Identify which cell holds the provided text, then report its [X, Y] central coordinate. 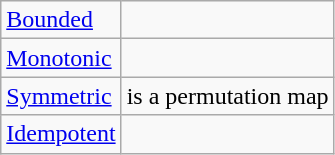
Symmetric [61, 96]
is a permutation map [228, 96]
Bounded [61, 20]
Idempotent [61, 134]
Monotonic [61, 58]
